Scan for the cell matching the given text and deliver its (x, y) coordinate at center. 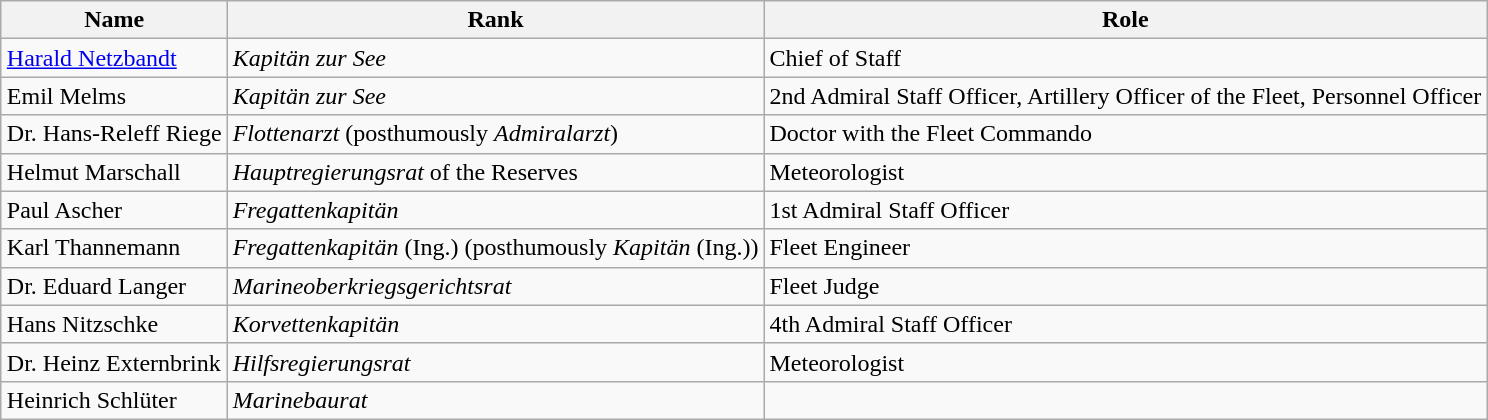
Chief of Staff (1126, 58)
Fleet Engineer (1126, 248)
Rank (496, 20)
4th Admiral Staff Officer (1126, 324)
Fleet Judge (1126, 286)
Harald Netzbandt (114, 58)
2nd Admiral Staff Officer, Artillery Officer of the Fleet, Personnel Officer (1126, 96)
Dr. Heinz Externbrink (114, 362)
Doctor with the Fleet Commando (1126, 134)
Paul Ascher (114, 210)
Helmut Marschall (114, 172)
Korvettenkapitän (496, 324)
Marinebaurat (496, 400)
Flottenarzt (posthumously Admiralarzt) (496, 134)
Dr. Eduard Langer (114, 286)
Hilfsregierungsrat (496, 362)
Fregattenkapitän (496, 210)
Karl Thannemann (114, 248)
Marineoberkriegsgerichtsrat (496, 286)
Heinrich Schlüter (114, 400)
Name (114, 20)
Dr. Hans-Releff Riege (114, 134)
Hans Nitzschke (114, 324)
Emil Melms (114, 96)
Role (1126, 20)
Hauptregierungsrat of the Reserves (496, 172)
1st Admiral Staff Officer (1126, 210)
Fregattenkapitän (Ing.) (posthumously Kapitän (Ing.)) (496, 248)
